Provide the (X, Y) coordinate of the cell's center where the given text is located.  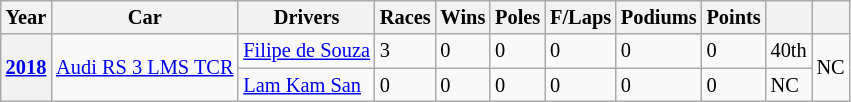
Poles (518, 17)
Podiums (659, 17)
Audi RS 3 LMS TCR (144, 68)
Filipe de Souza (306, 51)
Car (144, 17)
Wins (464, 17)
40th (789, 51)
F/Laps (580, 17)
Year (26, 17)
Points (734, 17)
Drivers (306, 17)
2018 (26, 68)
3 (406, 51)
Lam Kam San (306, 85)
Races (406, 17)
